Scan for the cell matching the given text and deliver its [x, y] coordinate at center. 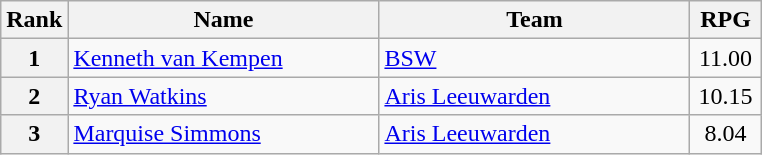
3 [34, 134]
Team [534, 20]
8.04 [726, 134]
2 [34, 96]
Rank [34, 20]
11.00 [726, 58]
Kenneth van Kempen [224, 58]
10.15 [726, 96]
1 [34, 58]
Name [224, 20]
BSW [534, 58]
Marquise Simmons [224, 134]
RPG [726, 20]
Ryan Watkins [224, 96]
